From the cell containing the given text, extract its center point as [X, Y] coordinate. 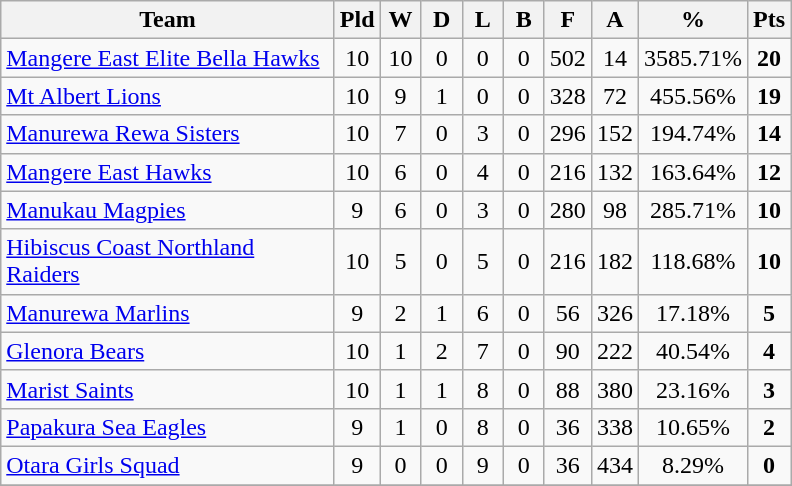
285.71% [692, 210]
Manurewa Rewa Sisters [168, 134]
182 [614, 262]
72 [614, 96]
19 [768, 96]
326 [614, 313]
8.29% [692, 465]
Papakura Sea Eagles [168, 427]
98 [614, 210]
132 [614, 172]
A [614, 20]
163.64% [692, 172]
Manurewa Marlins [168, 313]
Otara Girls Squad [168, 465]
10.65% [692, 427]
56 [568, 313]
17.18% [692, 313]
Glenora Bears [168, 351]
F [568, 20]
118.68% [692, 262]
Mt Albert Lions [168, 96]
152 [614, 134]
Marist Saints [168, 389]
434 [614, 465]
D [442, 20]
Mangere East Hawks [168, 172]
40.54% [692, 351]
B [524, 20]
L [482, 20]
Pts [768, 20]
W [400, 20]
3585.71% [692, 58]
90 [568, 351]
296 [568, 134]
194.74% [692, 134]
% [692, 20]
338 [614, 427]
Hibiscus Coast Northland Raiders [168, 262]
20 [768, 58]
Mangere East Elite Bella Hawks [168, 58]
Team [168, 20]
380 [614, 389]
280 [568, 210]
88 [568, 389]
Manukau Magpies [168, 210]
455.56% [692, 96]
12 [768, 172]
502 [568, 58]
Pld [357, 20]
328 [568, 96]
23.16% [692, 389]
222 [614, 351]
